Search for the cell housing the specified text and yield its (X, Y) center coordinate. 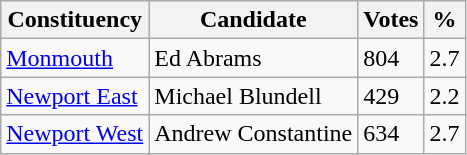
429 (391, 96)
Monmouth (75, 58)
% (444, 20)
2.2 (444, 96)
Newport East (75, 96)
Michael Blundell (254, 96)
Constituency (75, 20)
Andrew Constantine (254, 134)
Ed Abrams (254, 58)
634 (391, 134)
Candidate (254, 20)
804 (391, 58)
Newport West (75, 134)
Votes (391, 20)
